Capture the cell that displays the provided text and extract its (X, Y) central coordinate. 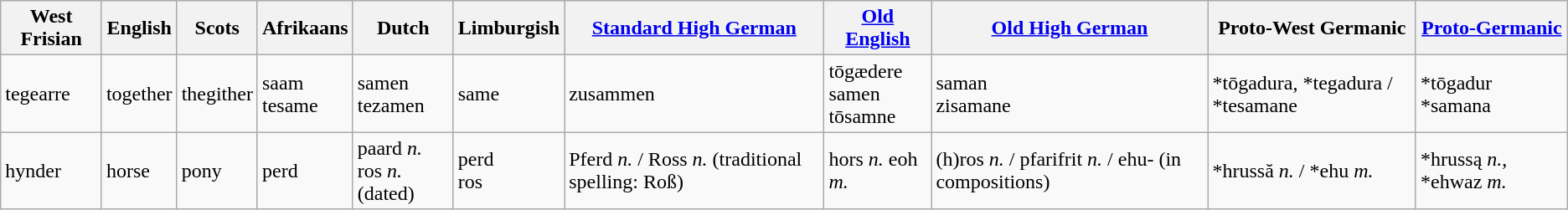
Old High German (1070, 28)
(h)ros n. / pfarifrit n. / ehu- (in compositions) (1070, 171)
perd (305, 171)
Scots (217, 28)
Dutch (403, 28)
tōgædere samen tōsamne (878, 94)
saam tesame (305, 94)
*hrussą n., *ehwaz m. (1491, 171)
horse (139, 171)
*tōgadura, *tegadura / *tesamane (1312, 94)
paard n. ros n. (dated) (403, 171)
saman zisamane (1070, 94)
Standard High German (694, 28)
same (508, 94)
hors n. eoh m. (878, 171)
tegearre (52, 94)
thegither (217, 94)
Old English (878, 28)
*hrussă n. / *ehu m. (1312, 171)
English (139, 28)
*tōgadur *samana (1491, 94)
zusammen (694, 94)
Proto-Germanic (1491, 28)
perd ros (508, 171)
Pferd n. / Ross n. (traditional spelling: Roß) (694, 171)
Afrikaans (305, 28)
together (139, 94)
samen tezamen (403, 94)
Proto-West Germanic (1312, 28)
hynder (52, 171)
pony (217, 171)
West Frisian (52, 28)
Limburgish (508, 28)
